Identify which cell holds the provided text, then report its [x, y] central coordinate. 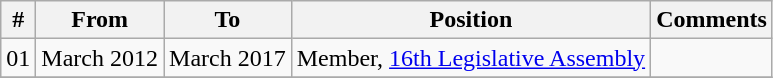
01 [18, 58]
Position [470, 20]
March 2017 [228, 58]
Comments [712, 20]
From [100, 20]
To [228, 20]
Member, 16th Legislative Assembly [470, 58]
March 2012 [100, 58]
# [18, 20]
